Search for the cell housing the specified text and yield its [x, y] center coordinate. 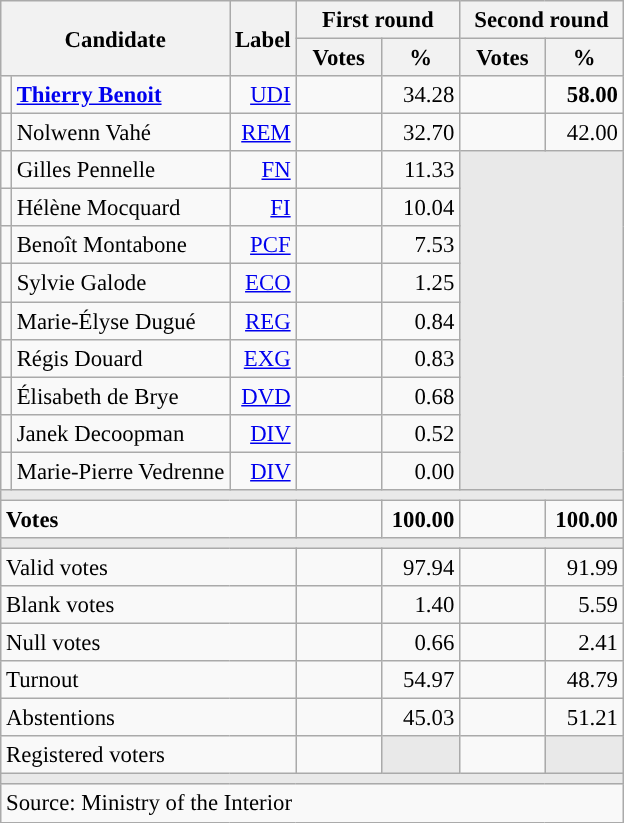
Sylvie Galode [120, 283]
0.84 [421, 321]
10.04 [421, 208]
11.33 [421, 170]
58.00 [584, 95]
Nolwenn Vahé [120, 133]
Registered voters [148, 755]
0.00 [421, 471]
REG [263, 321]
Second round [542, 20]
0.52 [421, 433]
DVD [263, 396]
0.66 [421, 643]
Blank votes [148, 605]
Label [263, 38]
2.41 [584, 643]
0.68 [421, 396]
Source: Ministry of the Interior [312, 804]
91.99 [584, 567]
51.21 [584, 718]
1.25 [421, 283]
7.53 [421, 245]
32.70 [421, 133]
EXG [263, 358]
Benoît Montabone [120, 245]
Gilles Pennelle [120, 170]
Turnout [148, 680]
UDI [263, 95]
Marie-Élyse Dugué [120, 321]
97.94 [421, 567]
Candidate [116, 38]
FI [263, 208]
Régis Douard [120, 358]
Janek Decoopman [120, 433]
Marie-Pierre Vedrenne [120, 471]
0.83 [421, 358]
Élisabeth de Brye [120, 396]
Abstentions [148, 718]
FN [263, 170]
REM [263, 133]
48.79 [584, 680]
54.97 [421, 680]
1.40 [421, 605]
Valid votes [148, 567]
45.03 [421, 718]
5.59 [584, 605]
First round [378, 20]
Null votes [148, 643]
PCF [263, 245]
42.00 [584, 133]
Thierry Benoit [120, 95]
Hélène Mocquard [120, 208]
34.28 [421, 95]
ECO [263, 283]
